Find where the given text appears and provide that cell's center as [X, Y] coordinate. 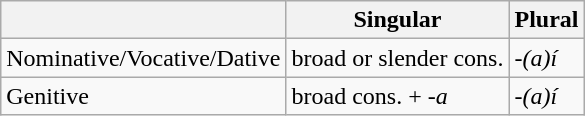
broad cons. + -a [398, 96]
Plural [546, 20]
Genitive [144, 96]
Nominative/Vocative/Dative [144, 58]
Singular [398, 20]
broad or slender cons. [398, 58]
